Identify which cell holds the provided text, then report its [x, y] central coordinate. 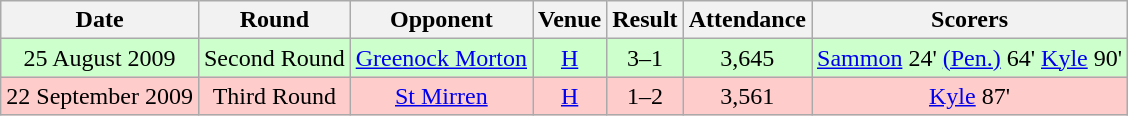
Greenock Morton [441, 58]
Scorers [970, 20]
Third Round [274, 96]
Result [645, 20]
Attendance [747, 20]
3–1 [645, 58]
25 August 2009 [100, 58]
Date [100, 20]
22 September 2009 [100, 96]
Second Round [274, 58]
Round [274, 20]
St Mirren [441, 96]
Venue [570, 20]
Opponent [441, 20]
Kyle 87' [970, 96]
3,645 [747, 58]
1–2 [645, 96]
3,561 [747, 96]
Sammon 24' (Pen.) 64' Kyle 90' [970, 58]
